Detect which cell encompasses the target text, then output its (x, y) center coordinate. 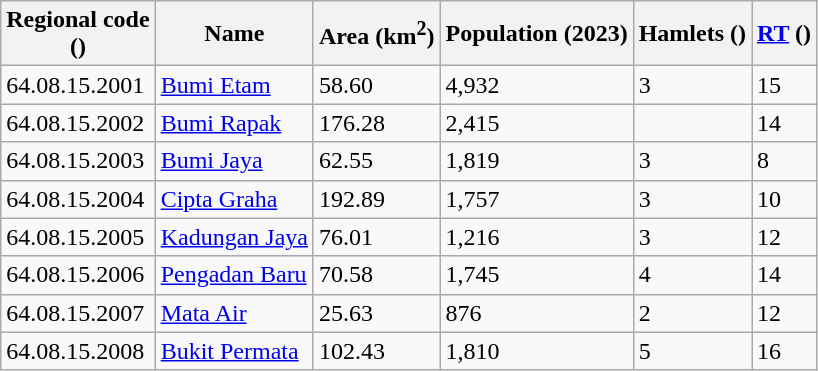
1,757 (536, 199)
64.08.15.2004 (78, 199)
5 (692, 351)
Pengadan Baru (234, 275)
176.28 (376, 123)
64.08.15.2003 (78, 161)
Bumi Etam (234, 85)
64.08.15.2008 (78, 351)
64.08.15.2005 (78, 237)
Kadungan Jaya (234, 237)
1,819 (536, 161)
Bumi Jaya (234, 161)
192.89 (376, 199)
15 (784, 85)
Bumi Rapak (234, 123)
64.08.15.2007 (78, 313)
1,216 (536, 237)
4,932 (536, 85)
8 (784, 161)
2 (692, 313)
25.63 (376, 313)
64.08.15.2006 (78, 275)
58.60 (376, 85)
RT () (784, 34)
876 (536, 313)
Regional code() (78, 34)
62.55 (376, 161)
1,810 (536, 351)
10 (784, 199)
Area (km2) (376, 34)
Cipta Graha (234, 199)
2,415 (536, 123)
Hamlets () (692, 34)
4 (692, 275)
102.43 (376, 351)
16 (784, 351)
Bukit Permata (234, 351)
76.01 (376, 237)
70.58 (376, 275)
Mata Air (234, 313)
1,745 (536, 275)
Population (2023) (536, 34)
Name (234, 34)
64.08.15.2002 (78, 123)
64.08.15.2001 (78, 85)
